Return the (X, Y) coordinate for the center point of the cell that contains the specified text.  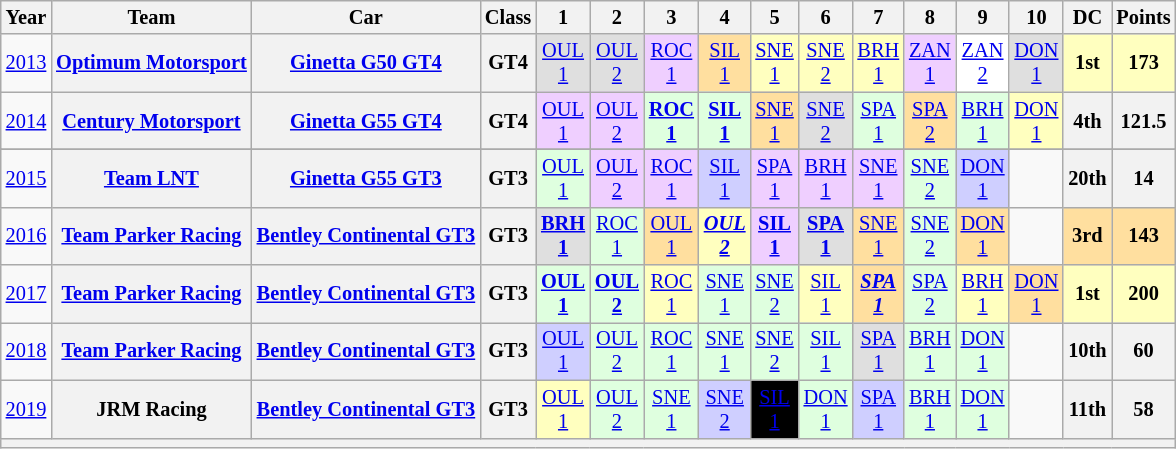
ZAN2 (983, 63)
121.5 (1144, 121)
ZAN1 (930, 63)
Class (508, 17)
10 (1036, 17)
14 (1144, 178)
20th (1087, 178)
9 (983, 17)
Car (366, 17)
4th (1087, 121)
58 (1144, 409)
173 (1144, 63)
Year (26, 17)
7 (878, 17)
3 (672, 17)
1 (563, 17)
2019 (26, 409)
2 (617, 17)
3rd (1087, 236)
DC (1087, 17)
2015 (26, 178)
6 (826, 17)
Century Motorsport (152, 121)
4 (725, 17)
JRM Racing (152, 409)
143 (1144, 236)
Team LNT (152, 178)
2014 (26, 121)
Points (1144, 17)
2018 (26, 351)
2013 (26, 63)
2016 (26, 236)
Ginetta G55 GT4 (366, 121)
2017 (26, 294)
Optimum Motorsport (152, 63)
Ginetta G55 GT3 (366, 178)
8 (930, 17)
5 (774, 17)
60 (1144, 351)
200 (1144, 294)
Team (152, 17)
10th (1087, 351)
11th (1087, 409)
Ginetta G50 GT4 (366, 63)
